Capture the cell that displays the provided text and extract its [x, y] central coordinate. 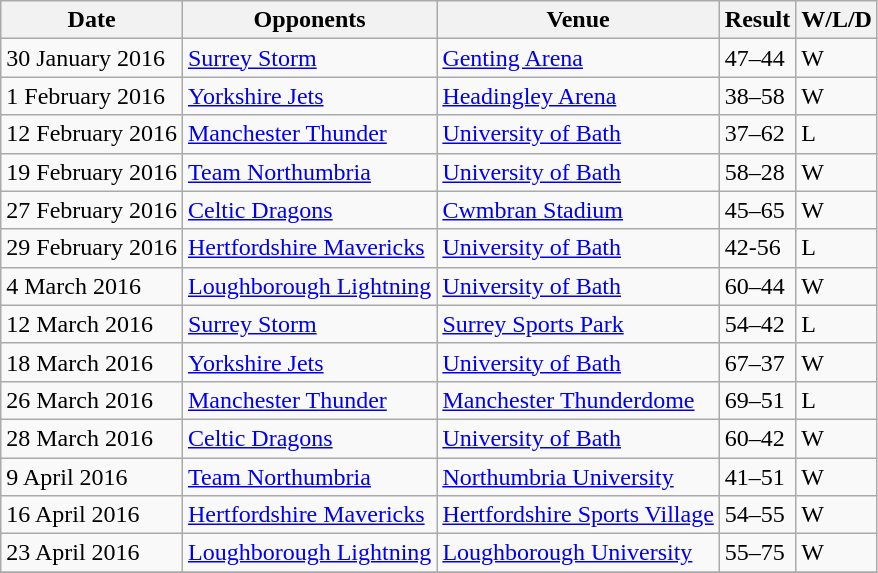
45–65 [757, 210]
54–55 [757, 515]
69–51 [757, 400]
Genting Arena [578, 58]
Headingley Arena [578, 96]
Venue [578, 20]
55–75 [757, 553]
W/L/D [837, 20]
Opponents [309, 20]
58–28 [757, 172]
41–51 [757, 477]
19 February 2016 [92, 172]
Date [92, 20]
28 March 2016 [92, 438]
Surrey Sports Park [578, 324]
12 March 2016 [92, 324]
67–37 [757, 362]
Cwmbran Stadium [578, 210]
54–42 [757, 324]
Manchester Thunderdome [578, 400]
12 February 2016 [92, 134]
9 April 2016 [92, 477]
30 January 2016 [92, 58]
60–42 [757, 438]
18 March 2016 [92, 362]
27 February 2016 [92, 210]
Northumbria University [578, 477]
47–44 [757, 58]
38–58 [757, 96]
23 April 2016 [92, 553]
Loughborough University [578, 553]
Result [757, 20]
16 April 2016 [92, 515]
1 February 2016 [92, 96]
Hertfordshire Sports Village [578, 515]
4 March 2016 [92, 286]
26 March 2016 [92, 400]
42-56 [757, 248]
29 February 2016 [92, 248]
60–44 [757, 286]
37–62 [757, 134]
